Find where the given text appears and provide that cell's center as [x, y] coordinate. 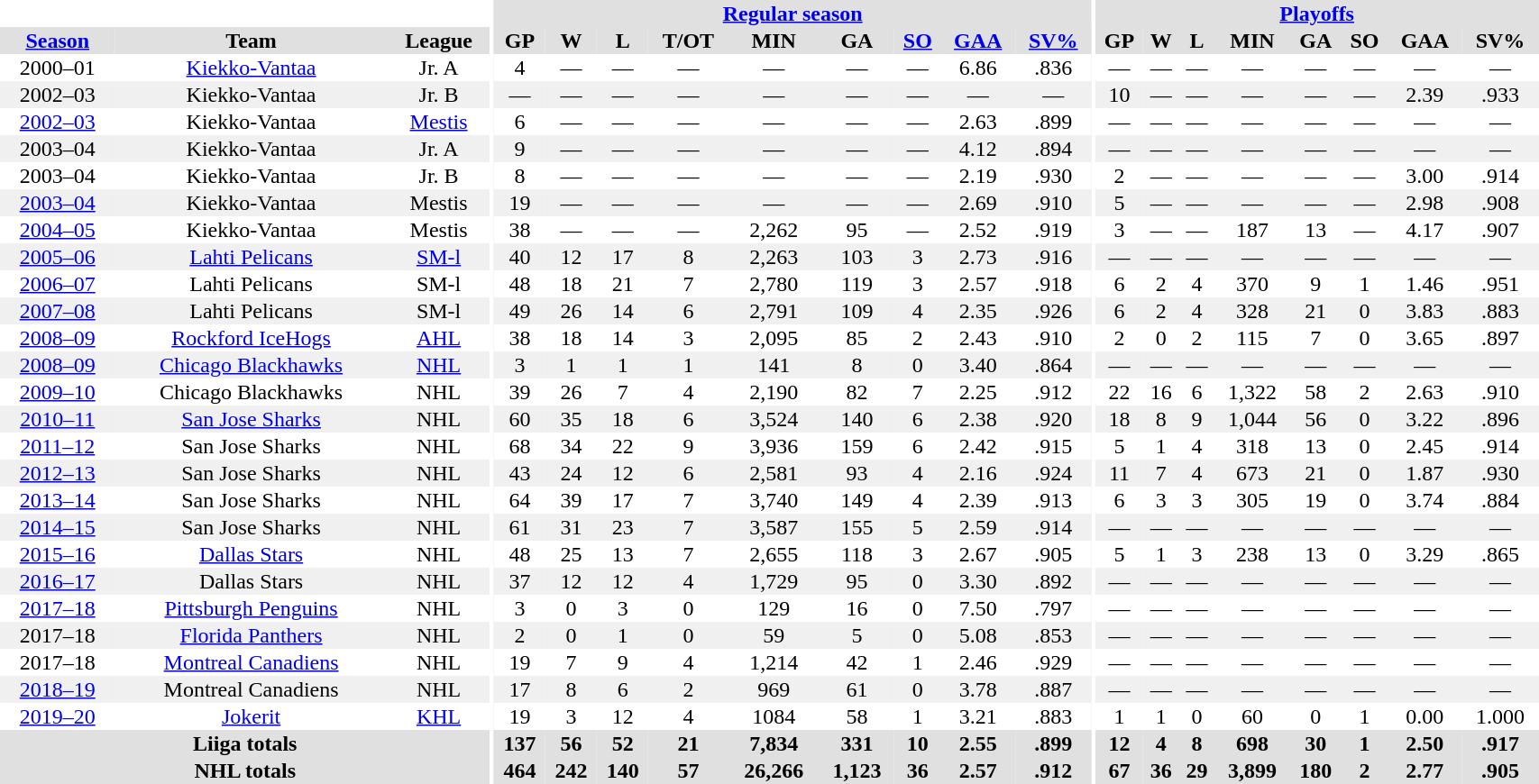
.919 [1053, 230]
2013–14 [58, 500]
318 [1252, 446]
238 [1252, 554]
.836 [1053, 68]
2.43 [977, 338]
4.17 [1424, 230]
6.86 [977, 68]
68 [519, 446]
2005–06 [58, 257]
370 [1252, 284]
2,262 [774, 230]
24 [572, 473]
40 [519, 257]
0.00 [1424, 716]
119 [857, 284]
464 [519, 770]
159 [857, 446]
2.38 [977, 419]
1.87 [1424, 473]
3,936 [774, 446]
3.30 [977, 581]
2019–20 [58, 716]
7,834 [774, 743]
.907 [1500, 230]
109 [857, 311]
3.78 [977, 689]
2.73 [977, 257]
129 [774, 608]
2.16 [977, 473]
.892 [1053, 581]
2,190 [774, 392]
Regular season [793, 14]
2.98 [1424, 203]
.853 [1053, 635]
T/OT [688, 41]
.929 [1053, 662]
1,214 [774, 662]
2.59 [977, 527]
2.67 [977, 554]
2.52 [977, 230]
67 [1120, 770]
3.74 [1424, 500]
2.45 [1424, 446]
2016–17 [58, 581]
2009–10 [58, 392]
.894 [1053, 149]
5.08 [977, 635]
2011–12 [58, 446]
.897 [1500, 338]
115 [1252, 338]
2012–13 [58, 473]
NHL totals [245, 770]
37 [519, 581]
2007–08 [58, 311]
Season [58, 41]
59 [774, 635]
2,095 [774, 338]
.896 [1500, 419]
2,263 [774, 257]
331 [857, 743]
League [439, 41]
.864 [1053, 365]
187 [1252, 230]
.916 [1053, 257]
Team [251, 41]
3.65 [1424, 338]
3,524 [774, 419]
2.46 [977, 662]
3.22 [1424, 419]
.951 [1500, 284]
103 [857, 257]
2004–05 [58, 230]
137 [519, 743]
2,780 [774, 284]
3.83 [1424, 311]
2018–19 [58, 689]
969 [774, 689]
.884 [1500, 500]
35 [572, 419]
149 [857, 500]
.933 [1500, 95]
43 [519, 473]
85 [857, 338]
4.12 [977, 149]
1084 [774, 716]
2,581 [774, 473]
Rockford IceHogs [251, 338]
31 [572, 527]
3,740 [774, 500]
30 [1316, 743]
2015–16 [58, 554]
KHL [439, 716]
.926 [1053, 311]
Playoffs [1317, 14]
Jokerit [251, 716]
328 [1252, 311]
52 [622, 743]
2010–11 [58, 419]
2.50 [1424, 743]
2.42 [977, 446]
2.55 [977, 743]
42 [857, 662]
34 [572, 446]
3,899 [1252, 770]
49 [519, 311]
2006–07 [58, 284]
7.50 [977, 608]
3.00 [1424, 176]
.908 [1500, 203]
155 [857, 527]
11 [1120, 473]
2,791 [774, 311]
.887 [1053, 689]
29 [1197, 770]
25 [572, 554]
.915 [1053, 446]
2014–15 [58, 527]
57 [688, 770]
698 [1252, 743]
82 [857, 392]
2.25 [977, 392]
1.000 [1500, 716]
2000–01 [58, 68]
118 [857, 554]
2.19 [977, 176]
.797 [1053, 608]
AHL [439, 338]
1,123 [857, 770]
2.35 [977, 311]
305 [1252, 500]
1,044 [1252, 419]
.918 [1053, 284]
2.69 [977, 203]
.913 [1053, 500]
26,266 [774, 770]
Pittsburgh Penguins [251, 608]
242 [572, 770]
93 [857, 473]
64 [519, 500]
141 [774, 365]
1,729 [774, 581]
23 [622, 527]
2.77 [1424, 770]
.865 [1500, 554]
3.21 [977, 716]
3.29 [1424, 554]
Florida Panthers [251, 635]
.917 [1500, 743]
.924 [1053, 473]
1.46 [1424, 284]
.920 [1053, 419]
3,587 [774, 527]
1,322 [1252, 392]
180 [1316, 770]
Liiga totals [245, 743]
3.40 [977, 365]
2,655 [774, 554]
673 [1252, 473]
